Pinpoint the cell where the given text exists, returning its [x, y] midpoint coordinate. 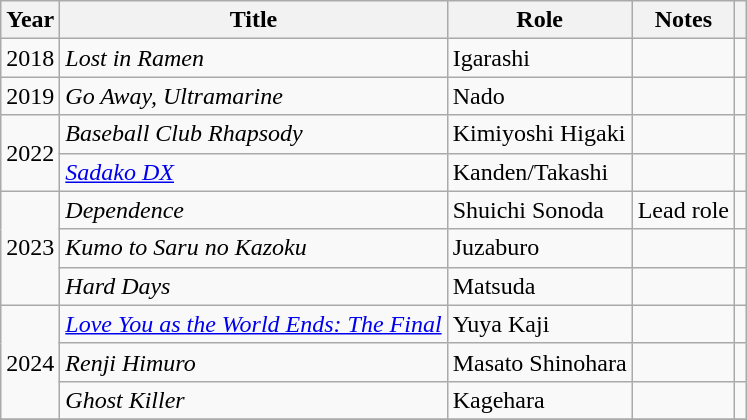
Role [540, 20]
Renji Himuro [254, 362]
Lost in Ramen [254, 58]
Hard Days [254, 286]
Igarashi [540, 58]
Nado [540, 96]
Sadako DX [254, 172]
Juzaburo [540, 248]
Kanden/Takashi [540, 172]
Baseball Club Rhapsody [254, 134]
Title [254, 20]
Dependence [254, 210]
Matsuda [540, 286]
Ghost Killer [254, 400]
2022 [30, 153]
Lead role [683, 210]
Kimiyoshi Higaki [540, 134]
2018 [30, 58]
Notes [683, 20]
Kumo to Saru no Kazoku [254, 248]
Love You as the World Ends: The Final [254, 324]
2023 [30, 248]
2019 [30, 96]
Shuichi Sonoda [540, 210]
2024 [30, 362]
Go Away, Ultramarine [254, 96]
Kagehara [540, 400]
Yuya Kaji [540, 324]
Year [30, 20]
Masato Shinohara [540, 362]
